From the cell containing the given text, extract its center point as (X, Y) coordinate. 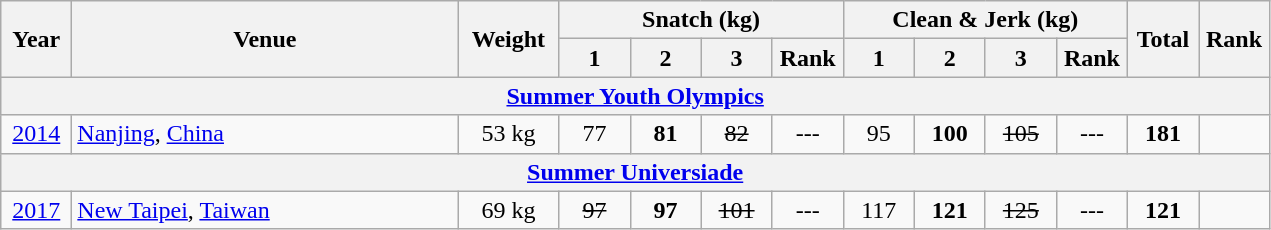
Summer Universiade (636, 172)
100 (950, 134)
Clean & Jerk (kg) (985, 20)
2014 (36, 134)
Nanjing, China (265, 134)
Summer Youth Olympics (636, 96)
2017 (36, 210)
Snatch (kg) (701, 20)
Total (1162, 39)
New Taipei, Taiwan (265, 210)
117 (878, 210)
101 (736, 210)
69 kg (508, 210)
82 (736, 134)
105 (1020, 134)
125 (1020, 210)
77 (594, 134)
Year (36, 39)
Weight (508, 39)
95 (878, 134)
181 (1162, 134)
Venue (265, 39)
81 (666, 134)
53 kg (508, 134)
